Detect which cell encompasses the target text, then output its [X, Y] center coordinate. 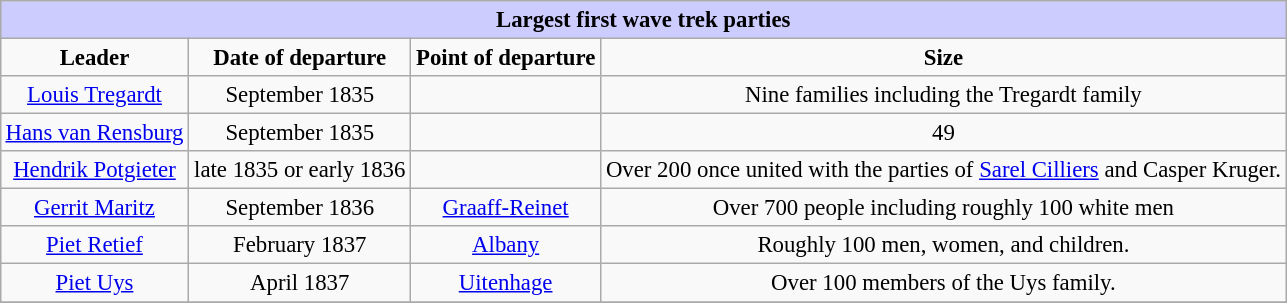
Hendrik Potgieter [94, 170]
Uitenhage [506, 283]
Point of departure [506, 57]
September 1836 [300, 208]
Graaff-Reinet [506, 208]
Over 100 members of the Uys family. [944, 283]
Date of departure [300, 57]
Gerrit Maritz [94, 208]
Hans van Rensburg [94, 133]
April 1837 [300, 283]
February 1837 [300, 245]
Albany [506, 245]
49 [944, 133]
Size [944, 57]
Piet Uys [94, 283]
Roughly 100 men, women, and children. [944, 245]
Louis Tregardt [94, 95]
Piet Retief [94, 245]
Nine families including the Tregardt family [944, 95]
Largest first wave trek parties [643, 20]
Over 200 once united with the parties of Sarel Cilliers and Casper Kruger. [944, 170]
late 1835 or early 1836 [300, 170]
Leader [94, 57]
Over 700 people including roughly 100 white men [944, 208]
